For the text-containing cell, return its midpoint in [x, y] coordinate format. 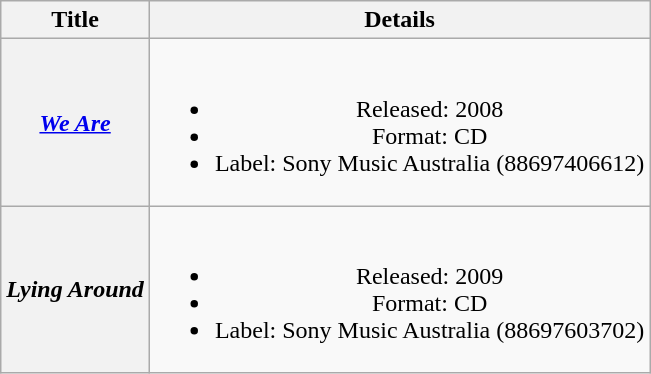
We Are [76, 122]
Details [399, 20]
Title [76, 20]
Lying Around [76, 290]
Released: 2008Format: CDLabel: Sony Music Australia (88697406612) [399, 122]
Released: 2009Format: CDLabel: Sony Music Australia (88697603702) [399, 290]
